Find where the given text appears and provide that cell's center as [X, Y] coordinate. 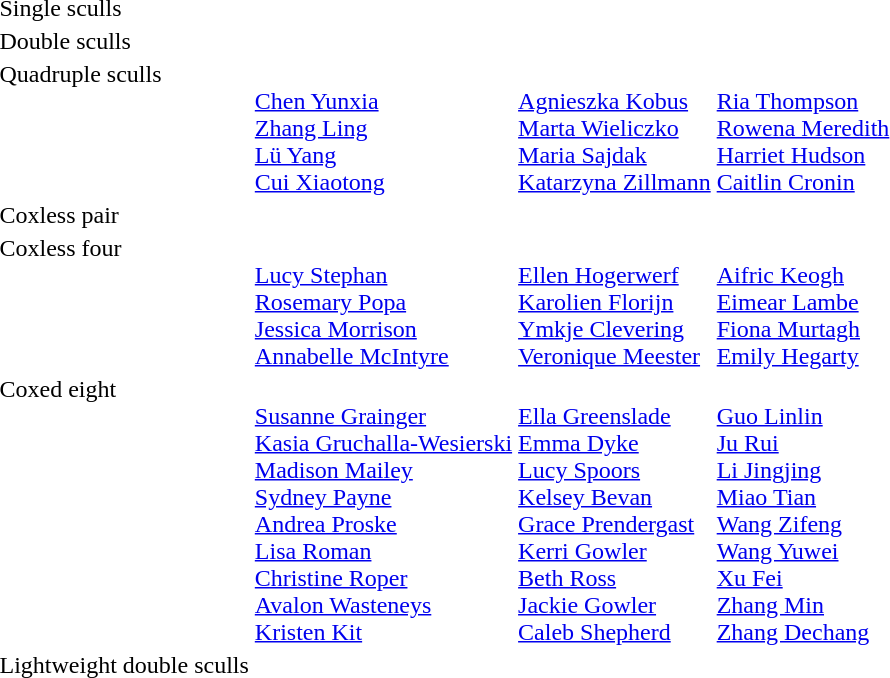
Lucy StephanRosemary PopaJessica MorrisonAnnabelle McIntyre [383, 302]
Chen YunxiaZhang LingLü YangCui Xiaotong [383, 128]
Ella GreensladeEmma DykeLucy SpoorsKelsey BevanGrace PrendergastKerri GowlerBeth RossJackie GowlerCaleb Shepherd [615, 510]
Susanne GraingerKasia Gruchalla-WesierskiMadison MaileySydney PayneAndrea ProskeLisa RomanChristine RoperAvalon WasteneysKristen Kit [383, 510]
Ellen HogerwerfKarolien FlorijnYmkje CleveringVeronique Meester [615, 302]
Agnieszka KobusMarta WieliczkoMaria SajdakKatarzyna Zillmann [615, 128]
